Return (x, y) of the center of cell containing provided text 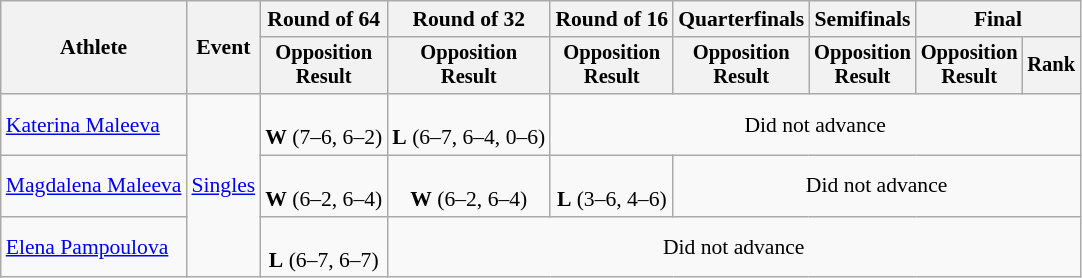
Round of 64 (324, 19)
Final (998, 19)
Quarterfinals (741, 19)
Elena Pampoulova (94, 248)
Event (223, 48)
Magdalena Maleeva (94, 186)
Athlete (94, 48)
L (3–6, 4–6) (612, 186)
Singles (223, 186)
Round of 32 (468, 19)
W (7–6, 6–2) (324, 124)
L (6–7, 6–7) (324, 248)
Round of 16 (612, 19)
L (6–7, 6–4, 0–6) (468, 124)
Semifinals (862, 19)
Rank (1051, 66)
Katerina Maleeva (94, 124)
